Pinpoint the cell where the given text exists, returning its (x, y) midpoint coordinate. 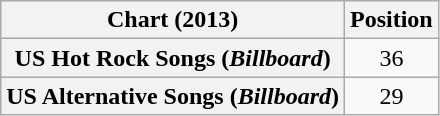
36 (392, 58)
29 (392, 96)
Chart (2013) (173, 20)
US Alternative Songs (Billboard) (173, 96)
Position (392, 20)
US Hot Rock Songs (Billboard) (173, 58)
